Search for the cell housing the specified text and yield its [x, y] center coordinate. 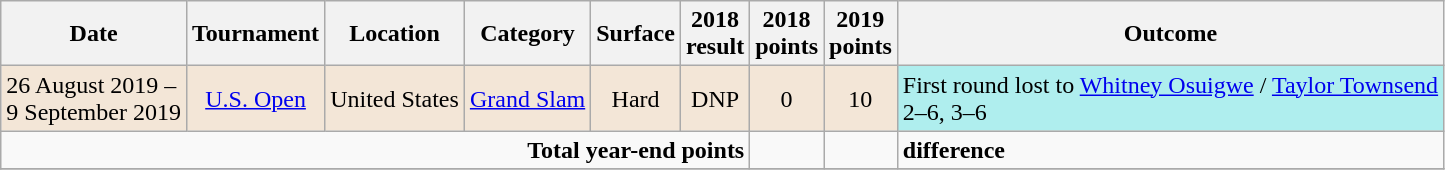
Surface [636, 34]
United States [395, 98]
Total year-end points [376, 150]
2018points [787, 34]
DNP [714, 98]
Outcome [1170, 34]
10 [861, 98]
Location [395, 34]
Date [94, 34]
difference [1170, 150]
Category [527, 34]
First round lost to Whitney Osuigwe / Taylor Townsend2–6, 3–6 [1170, 98]
2019points [861, 34]
Grand Slam [527, 98]
Tournament [255, 34]
U.S. Open [255, 98]
Hard [636, 98]
0 [787, 98]
2018result [714, 34]
26 August 2019 –9 September 2019 [94, 98]
